Extract the [x, y] coordinate from the center of the cell holding the provided text.  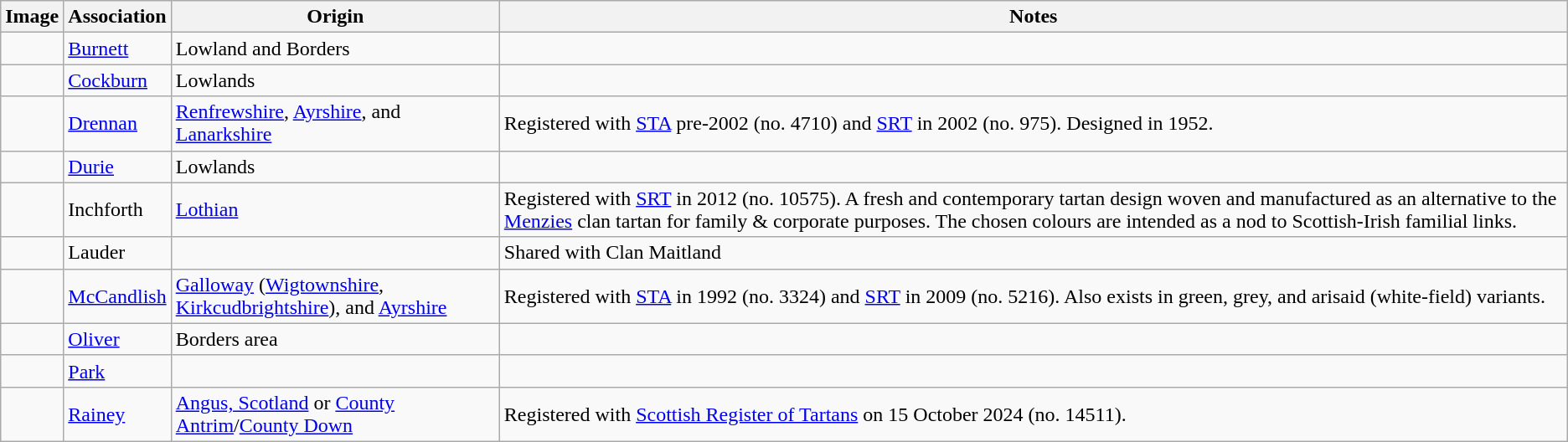
Drennan [117, 124]
Registered with Scottish Register of Tartans on 15 October 2024 (no. 14511). [1034, 414]
McCandlish [117, 296]
Park [117, 371]
Association [117, 17]
Notes [1034, 17]
Renfrewshire, Ayrshire, and Lanarkshire [335, 124]
Lowland and Borders [335, 49]
Shared with Clan Maitland [1034, 253]
Durie [117, 167]
Registered with STA in 1992 (no. 3324) and SRT in 2009 (no. 5216). Also exists in green, grey, and arisaid (white-field) variants. [1034, 296]
Origin [335, 17]
Cockburn [117, 80]
Galloway (Wigtownshire, Kirkcudbrightshire), and Ayrshire [335, 296]
Lothian [335, 209]
Rainey [117, 414]
Image [32, 17]
Inchforth [117, 209]
Angus, Scotland or County Antrim/County Down [335, 414]
Registered with STA pre-2002 (no. 4710) and SRT in 2002 (no. 975). Designed in 1952. [1034, 124]
Oliver [117, 339]
Lauder [117, 253]
Borders area [335, 339]
Burnett [117, 49]
